Find where the given text appears and provide that cell's center as (X, Y) coordinate. 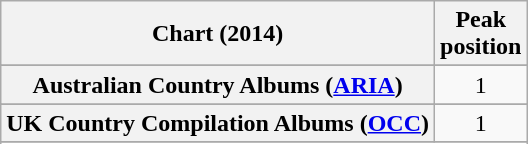
Australian Country Albums (ARIA) (218, 85)
Peakposition (481, 34)
Chart (2014) (218, 34)
UK Country Compilation Albums (OCC) (218, 123)
